Determine the [X, Y] coordinate at the center of the cell enclosing the given text.  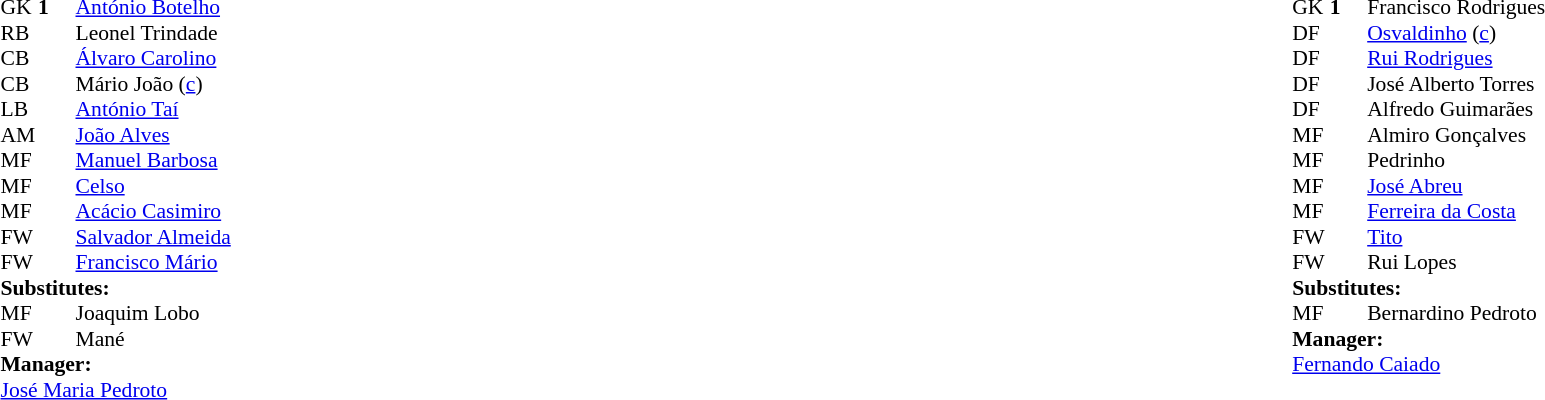
José Abreu [1456, 186]
Almiro Gonçalves [1456, 135]
Leonel Trindade [154, 33]
Manuel Barbosa [154, 161]
José Alberto Torres [1456, 84]
Ferreira da Costa [1456, 211]
AM [19, 135]
Alfredo Guimarães [1456, 109]
Álvaro Carolino [154, 59]
João Alves [154, 135]
Osvaldinho (c) [1456, 33]
Pedrinho [1456, 161]
Fernando Caiado [1418, 365]
Mané [154, 339]
Francisco Mário [154, 263]
Tito [1456, 237]
Mário João (c) [154, 84]
António Taí [154, 109]
RB [19, 33]
Joaquim Lobo [154, 313]
Bernardino Pedroto [1456, 313]
Celso [154, 186]
Rui Lopes [1456, 263]
LB [19, 109]
Salvador Almeida [154, 237]
Acácio Casimiro [154, 211]
Rui Rodrigues [1456, 59]
